Pinpoint the cell where the given text exists, returning its (X, Y) midpoint coordinate. 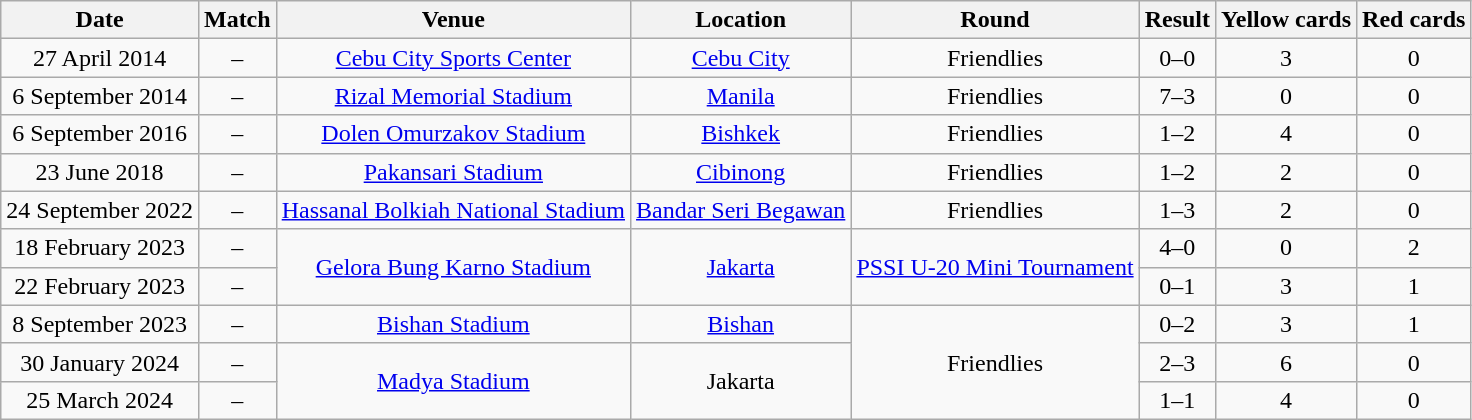
30 January 2024 (100, 362)
6 (1286, 362)
1–3 (1177, 210)
Bandar Seri Begawan (741, 210)
Manila (741, 96)
0–2 (1177, 324)
Match (237, 20)
6 September 2014 (100, 96)
Yellow cards (1286, 20)
Bishkek (741, 134)
Rizal Memorial Stadium (453, 96)
Madya Stadium (453, 381)
Hassanal Bolkiah National Stadium (453, 210)
7–3 (1177, 96)
1–1 (1177, 400)
Cebu City Sports Center (453, 58)
Dolen Omurzakov Stadium (453, 134)
Cibinong (741, 172)
18 February 2023 (100, 248)
Cebu City (741, 58)
Pakansari Stadium (453, 172)
0–1 (1177, 286)
Venue (453, 20)
Location (741, 20)
Result (1177, 20)
25 March 2024 (100, 400)
8 September 2023 (100, 324)
Bishan (741, 324)
Red cards (1414, 20)
0–0 (1177, 58)
Date (100, 20)
Bishan Stadium (453, 324)
Gelora Bung Karno Stadium (453, 267)
6 September 2016 (100, 134)
PSSI U-20 Mini Tournament (995, 267)
22 February 2023 (100, 286)
4–0 (1177, 248)
24 September 2022 (100, 210)
27 April 2014 (100, 58)
23 June 2018 (100, 172)
Round (995, 20)
2–3 (1177, 362)
